Output the (x, y) coordinate of the center of the cell containing the given text.  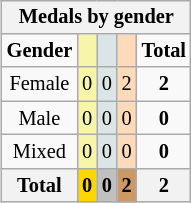
Gender (40, 51)
Medals by gender (96, 17)
Male (40, 118)
Mixed (40, 152)
Female (40, 84)
